Search for the cell housing the specified text and yield its (X, Y) center coordinate. 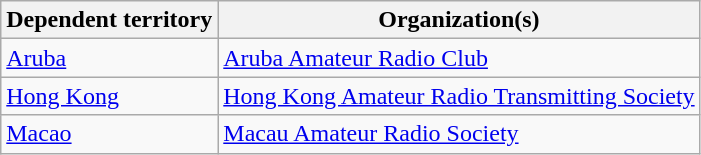
Macau Amateur Radio Society (459, 134)
Hong Kong (110, 96)
Dependent territory (110, 20)
Macao (110, 134)
Aruba Amateur Radio Club (459, 58)
Organization(s) (459, 20)
Aruba (110, 58)
Hong Kong Amateur Radio Transmitting Society (459, 96)
